For the text-containing cell, return its midpoint in [x, y] coordinate format. 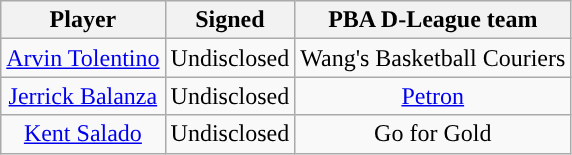
Signed [230, 20]
Go for Gold [433, 134]
Player [83, 20]
Wang's Basketball Couriers [433, 58]
Petron [433, 96]
PBA D-League team [433, 20]
Kent Salado [83, 134]
Jerrick Balanza [83, 96]
Arvin Tolentino [83, 58]
